Return the (X, Y) coordinate for the center point of the cell that contains the specified text.  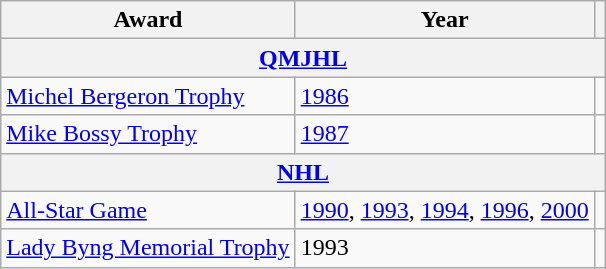
1990, 1993, 1994, 1996, 2000 (444, 210)
QMJHL (304, 58)
Award (148, 20)
1987 (444, 134)
Lady Byng Memorial Trophy (148, 248)
Year (444, 20)
1986 (444, 96)
1993 (444, 248)
Mike Bossy Trophy (148, 134)
All-Star Game (148, 210)
Michel Bergeron Trophy (148, 96)
NHL (304, 172)
